Return (x, y) of the center of cell containing provided text 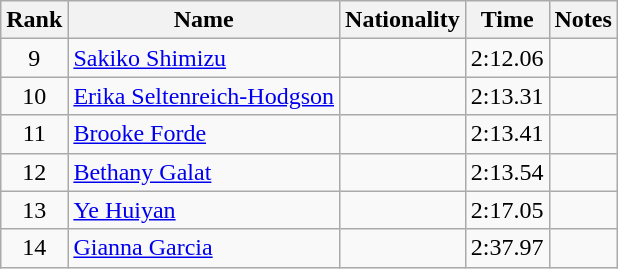
Notes (583, 20)
Sakiko Shimizu (204, 58)
Name (204, 20)
9 (34, 58)
12 (34, 172)
Rank (34, 20)
2:17.05 (507, 210)
14 (34, 248)
Nationality (403, 20)
Ye Huiyan (204, 210)
2:12.06 (507, 58)
Gianna Garcia (204, 248)
Brooke Forde (204, 134)
13 (34, 210)
Erika Seltenreich-Hodgson (204, 96)
11 (34, 134)
2:13.41 (507, 134)
2:13.31 (507, 96)
Time (507, 20)
10 (34, 96)
2:13.54 (507, 172)
Bethany Galat (204, 172)
2:37.97 (507, 248)
